Return the [X, Y] coordinate for the center point of the cell that contains the specified text.  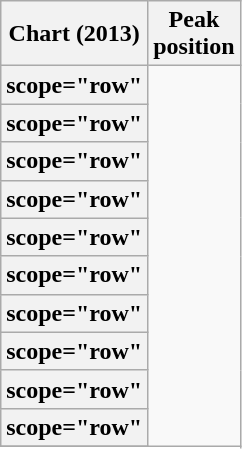
Chart (2013) [74, 34]
Peakposition [194, 34]
